Determine the (x, y) coordinate at the center of the cell enclosing the given text.  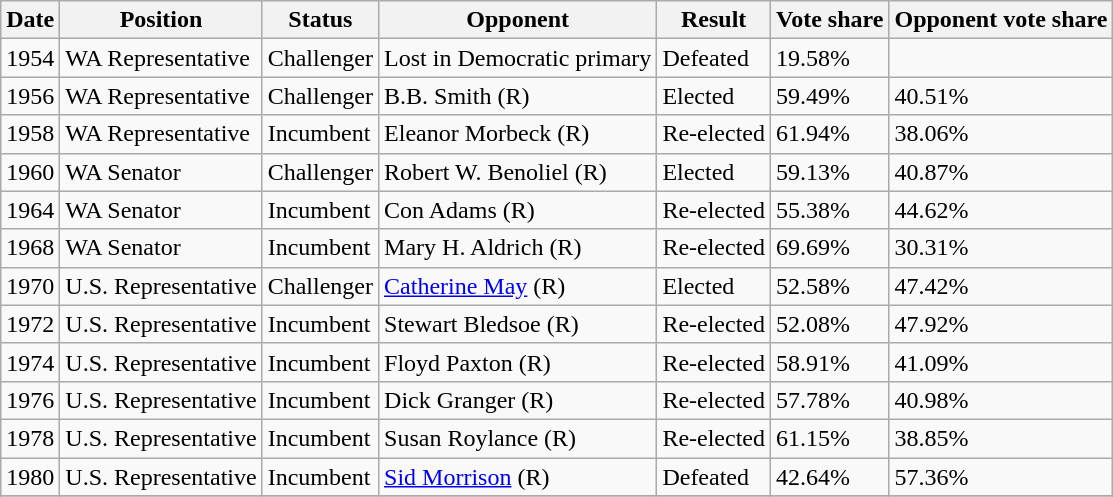
1958 (30, 134)
41.09% (1001, 362)
Result (714, 20)
40.98% (1001, 400)
61.15% (830, 438)
40.51% (1001, 96)
42.64% (830, 477)
1980 (30, 477)
1970 (30, 286)
59.13% (830, 172)
B.B. Smith (R) (518, 96)
47.42% (1001, 286)
59.49% (830, 96)
Con Adams (R) (518, 210)
Opponent (518, 20)
44.62% (1001, 210)
Vote share (830, 20)
Stewart Bledsoe (R) (518, 324)
Eleanor Morbeck (R) (518, 134)
Mary H. Aldrich (R) (518, 248)
47.92% (1001, 324)
Status (320, 20)
Dick Granger (R) (518, 400)
52.58% (830, 286)
Floyd Paxton (R) (518, 362)
1956 (30, 96)
Position (161, 20)
52.08% (830, 324)
1972 (30, 324)
Susan Roylance (R) (518, 438)
Date (30, 20)
1954 (30, 58)
1976 (30, 400)
69.69% (830, 248)
57.78% (830, 400)
1964 (30, 210)
1974 (30, 362)
61.94% (830, 134)
1960 (30, 172)
19.58% (830, 58)
38.85% (1001, 438)
40.87% (1001, 172)
58.91% (830, 362)
Robert W. Benoliel (R) (518, 172)
Catherine May (R) (518, 286)
55.38% (830, 210)
57.36% (1001, 477)
38.06% (1001, 134)
30.31% (1001, 248)
1968 (30, 248)
Sid Morrison (R) (518, 477)
Lost in Democratic primary (518, 58)
1978 (30, 438)
Opponent vote share (1001, 20)
